Pinpoint the cell where the given text exists, returning its [X, Y] midpoint coordinate. 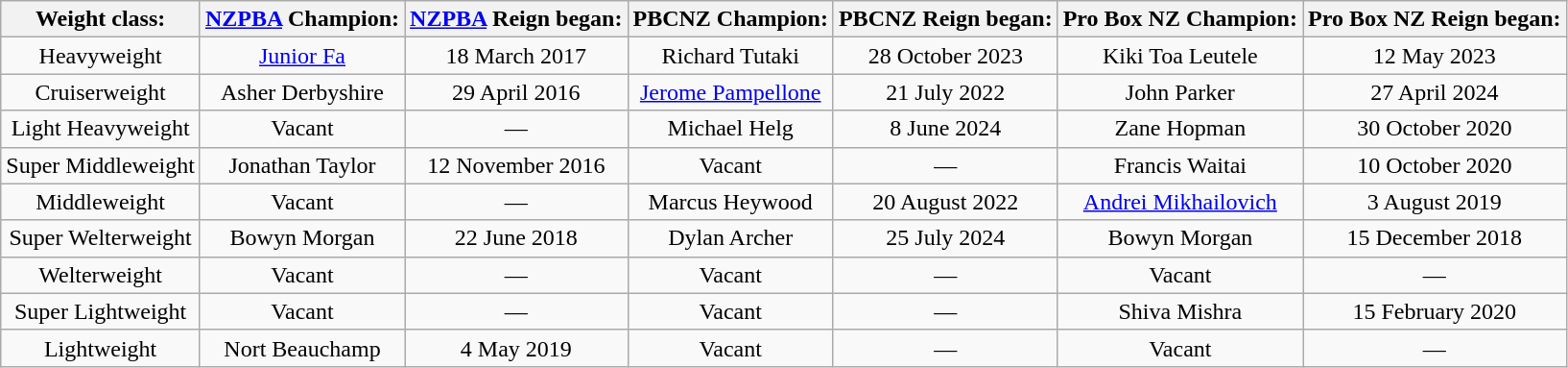
Super Middleweight [101, 165]
Marcus Heywood [730, 202]
Kiki Toa Leutele [1180, 56]
20 August 2022 [945, 202]
PBCNZ Reign began: [945, 19]
Jerome Pampellone [730, 92]
Pro Box NZ Champion: [1180, 19]
NZPBA Reign began: [516, 19]
21 July 2022 [945, 92]
Junior Fa [301, 56]
15 February 2020 [1436, 311]
8 June 2024 [945, 129]
Pro Box NZ Reign began: [1436, 19]
Light Heavyweight [101, 129]
Francis Waitai [1180, 165]
Heavyweight [101, 56]
12 May 2023 [1436, 56]
3 August 2019 [1436, 202]
Welterweight [101, 275]
Nort Beauchamp [301, 348]
NZPBA Champion: [301, 19]
John Parker [1180, 92]
29 April 2016 [516, 92]
4 May 2019 [516, 348]
Super Welterweight [101, 238]
Dylan Archer [730, 238]
30 October 2020 [1436, 129]
18 March 2017 [516, 56]
Richard Tutaki [730, 56]
22 June 2018 [516, 238]
Middleweight [101, 202]
28 October 2023 [945, 56]
Zane Hopman [1180, 129]
Weight class: [101, 19]
27 April 2024 [1436, 92]
Michael Helg [730, 129]
10 October 2020 [1436, 165]
Asher Derbyshire [301, 92]
15 December 2018 [1436, 238]
Shiva Mishra [1180, 311]
25 July 2024 [945, 238]
Super Lightweight [101, 311]
Jonathan Taylor [301, 165]
12 November 2016 [516, 165]
Andrei Mikhailovich [1180, 202]
Cruiserweight [101, 92]
Lightweight [101, 348]
PBCNZ Champion: [730, 19]
